Search for the cell housing the specified text and yield its (X, Y) center coordinate. 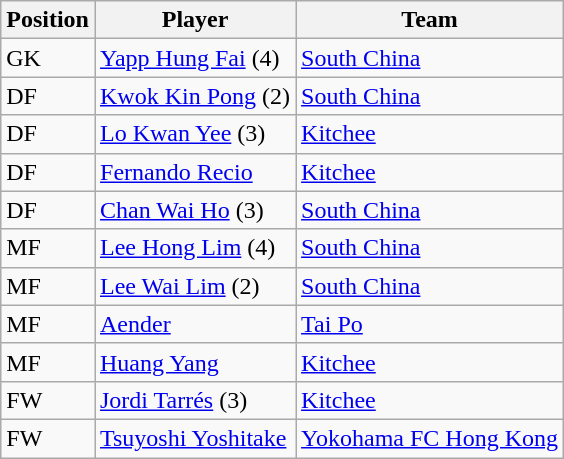
Tsuyoshi Yoshitake (194, 438)
Player (194, 20)
Lo Kwan Yee (3) (194, 134)
Yapp Hung Fai (4) (194, 58)
Lee Hong Lim (4) (194, 248)
Tai Po (430, 324)
Team (430, 20)
Position (48, 20)
Yokohama FC Hong Kong (430, 438)
Aender (194, 324)
Huang Yang (194, 362)
Fernando Recio (194, 172)
Jordi Tarrés (3) (194, 400)
Lee Wai Lim (2) (194, 286)
GK (48, 58)
Kwok Kin Pong (2) (194, 96)
Chan Wai Ho (3) (194, 210)
